Return [x, y] of the center of cell containing provided text 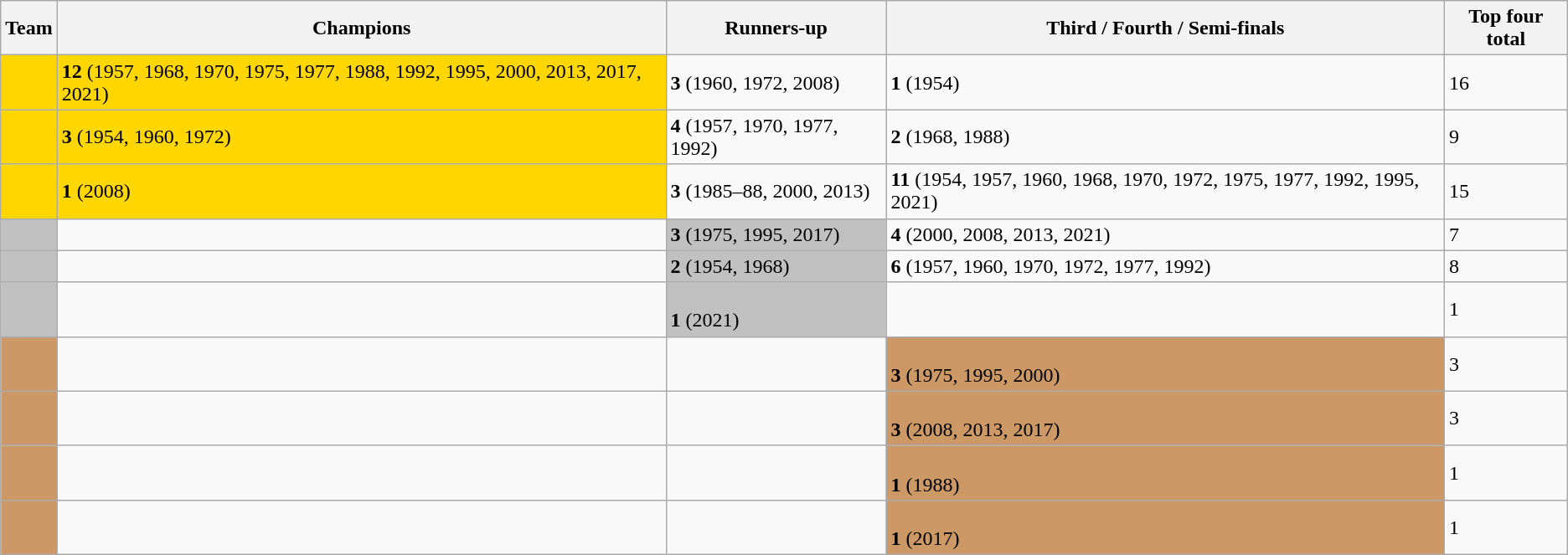
4 (2000, 2008, 2013, 2021) [1165, 234]
Third / Fourth / Semi-finals [1165, 28]
1 (2008) [362, 191]
3 (2008, 2013, 2017) [1165, 419]
7 [1506, 234]
3 (1960, 1972, 2008) [776, 82]
3 (1975, 1995, 2000) [1165, 363]
Team [29, 28]
11 (1954, 1957, 1960, 1968, 1970, 1972, 1975, 1977, 1992, 1995, 2021) [1165, 191]
2 (1968, 1988) [1165, 137]
16 [1506, 82]
1 (1954) [1165, 82]
3 (1985–88, 2000, 2013) [776, 191]
Champions [362, 28]
1 (1988) [1165, 472]
3 (1975, 1995, 2017) [776, 234]
15 [1506, 191]
1 (2021) [776, 310]
Top four total [1506, 28]
6 (1957, 1960, 1970, 1972, 1977, 1992) [1165, 266]
Runners-up [776, 28]
9 [1506, 137]
2 (1954, 1968) [776, 266]
1 (2017) [1165, 527]
12 (1957, 1968, 1970, 1975, 1977, 1988, 1992, 1995, 2000, 2013, 2017, 2021) [362, 82]
4 (1957, 1970, 1977, 1992) [776, 137]
3 (1954, 1960, 1972) [362, 137]
8 [1506, 266]
